Provide the [x, y] coordinate of the cell's center where the given text is located.  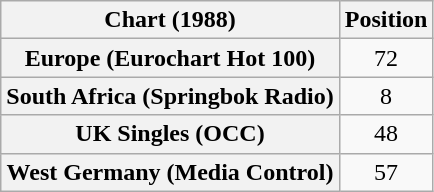
Europe (Eurochart Hot 100) [170, 58]
8 [386, 96]
Position [386, 20]
57 [386, 172]
48 [386, 134]
72 [386, 58]
South Africa (Springbok Radio) [170, 96]
UK Singles (OCC) [170, 134]
Chart (1988) [170, 20]
West Germany (Media Control) [170, 172]
